For the text-containing cell, return its midpoint in (X, Y) coordinate format. 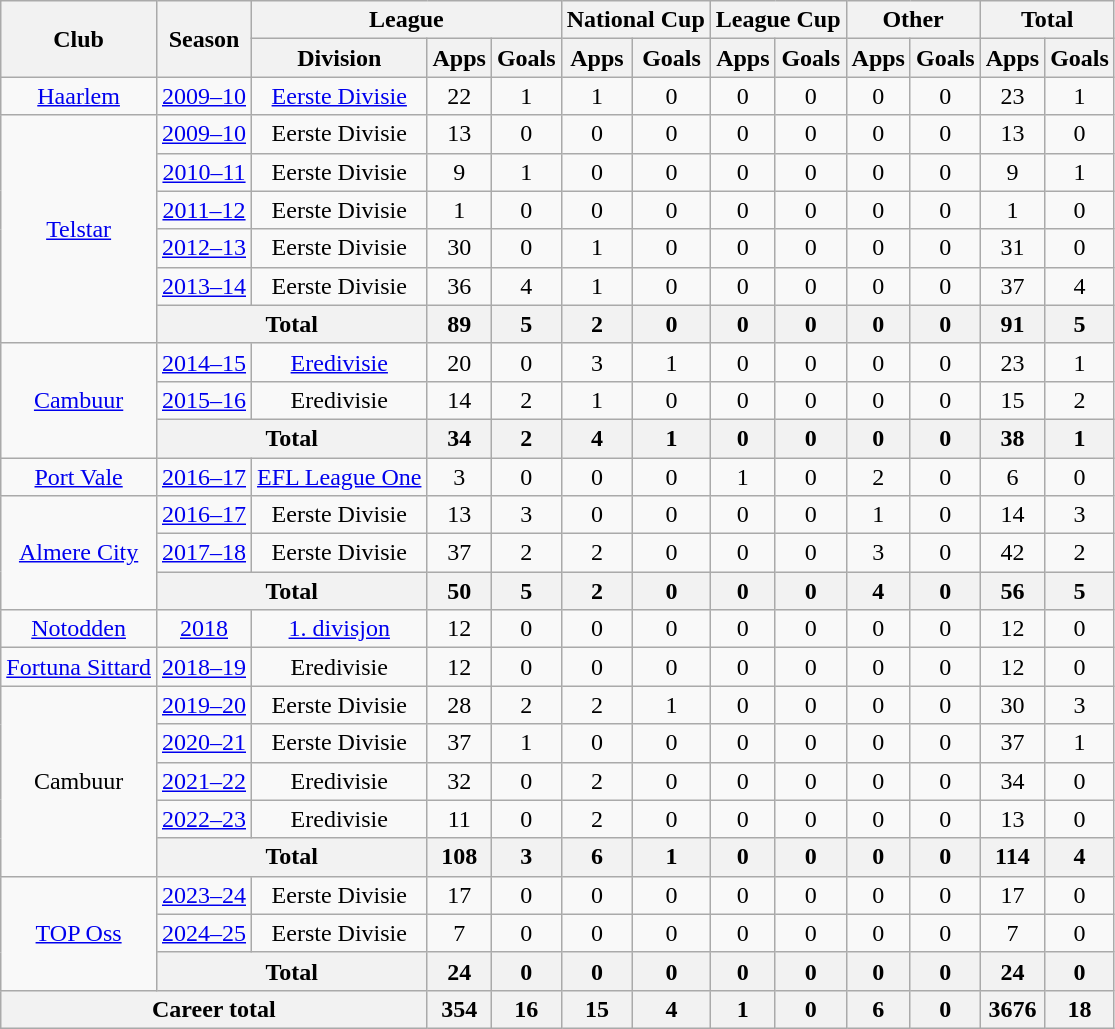
League (407, 20)
EFL League One (340, 477)
Haarlem (79, 96)
Club (79, 39)
National Cup (636, 20)
2021–22 (204, 781)
42 (1012, 553)
36 (459, 286)
Telstar (79, 229)
2023–24 (204, 895)
2010–11 (204, 172)
2024–25 (204, 933)
Fortuna Sittard (79, 667)
2011–12 (204, 210)
28 (459, 705)
108 (459, 857)
18 (1080, 1009)
2013–14 (204, 286)
2019–20 (204, 705)
91 (1012, 324)
2022–23 (204, 819)
22 (459, 96)
Port Vale (79, 477)
3676 (1012, 1009)
Almere City (79, 553)
Career total (214, 1009)
16 (526, 1009)
354 (459, 1009)
2015–16 (204, 400)
TOP Oss (79, 933)
56 (1012, 591)
2020–21 (204, 743)
50 (459, 591)
31 (1012, 248)
11 (459, 819)
89 (459, 324)
38 (1012, 438)
Other (913, 20)
2018 (204, 629)
32 (459, 781)
Season (204, 39)
20 (459, 362)
League Cup (778, 20)
Division (340, 58)
2014–15 (204, 362)
114 (1012, 857)
1. divisjon (340, 629)
2018–19 (204, 667)
2017–18 (204, 553)
Notodden (79, 629)
2012–13 (204, 248)
